Locate the cell with the specified text and output its (x, y) center coordinate. 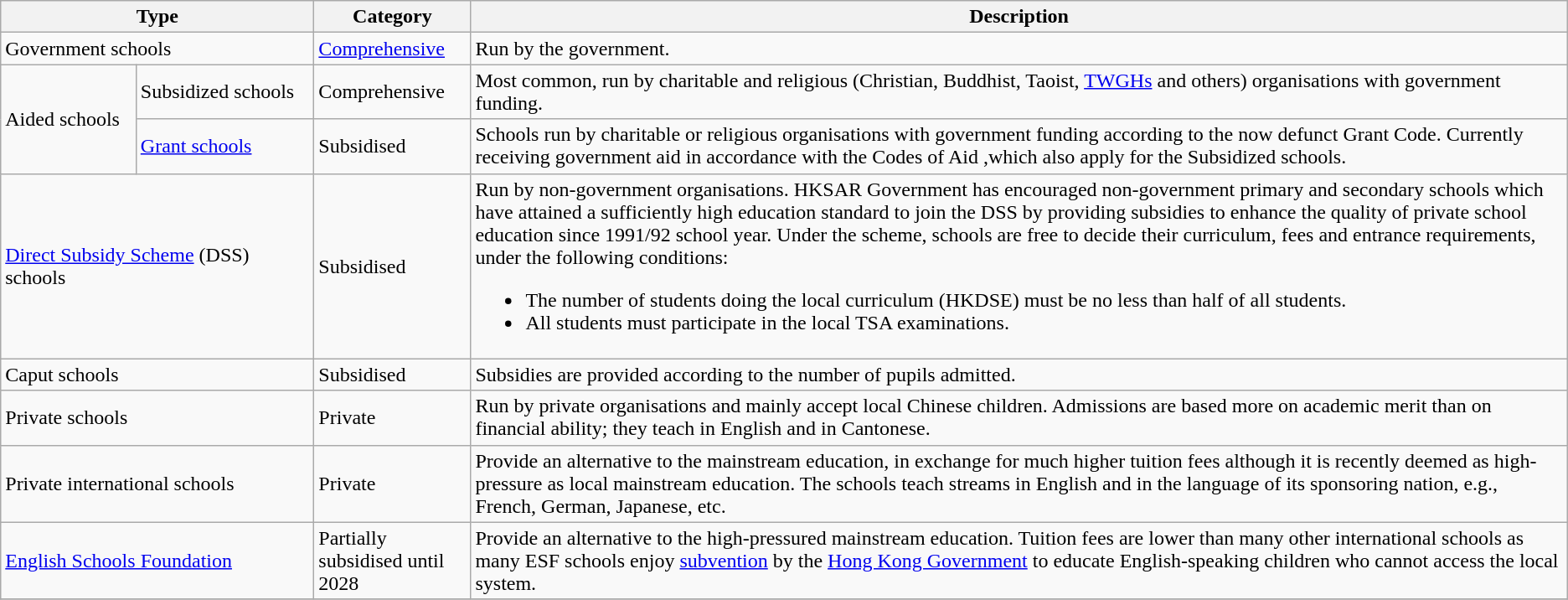
Description (1019, 17)
Private schools (157, 417)
Caput schools (157, 375)
Subsidized schools (224, 92)
Grant schools (224, 146)
English Schools Foundation (157, 561)
Type (157, 17)
Aided schools (69, 119)
Most common, run by charitable and religious (Christian, Buddhist, Taoist, TWGHs and others) organisations with government funding. (1019, 92)
Run by the government. (1019, 49)
Partially subsidised until 2028 (392, 561)
Category (392, 17)
Government schools (157, 49)
Subsidies are provided according to the number of pupils admitted. (1019, 375)
Private international schools (157, 484)
Direct Subsidy Scheme (DSS) schools (157, 266)
